Capture the cell that displays the provided text and extract its [X, Y] central coordinate. 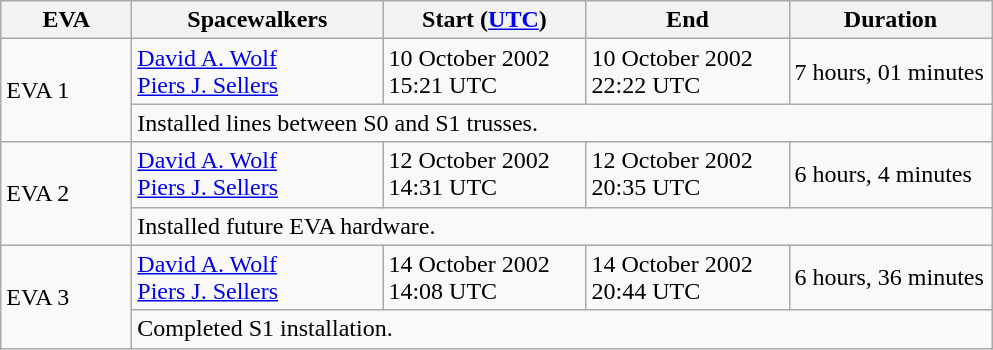
6 hours, 36 minutes [890, 278]
14 October 2002 14:08 UTC [484, 278]
Start (UTC) [484, 20]
EVA 2 [66, 194]
EVA 3 [66, 296]
EVA [66, 20]
EVA 1 [66, 90]
End [688, 20]
12 October 2002 20:35 UTC [688, 174]
7 hours, 01 minutes [890, 72]
10 October 2002 22:22 UTC [688, 72]
Duration [890, 20]
6 hours, 4 minutes [890, 174]
10 October 2002 15:21 UTC [484, 72]
Installed future EVA hardware. [562, 226]
Completed S1 installation. [562, 329]
Spacewalkers [258, 20]
Installed lines between S0 and S1 trusses. [562, 123]
12 October 2002 14:31 UTC [484, 174]
14 October 2002 20:44 UTC [688, 278]
